Return the [X, Y] coordinate for the center point of the cell that contains the specified text.  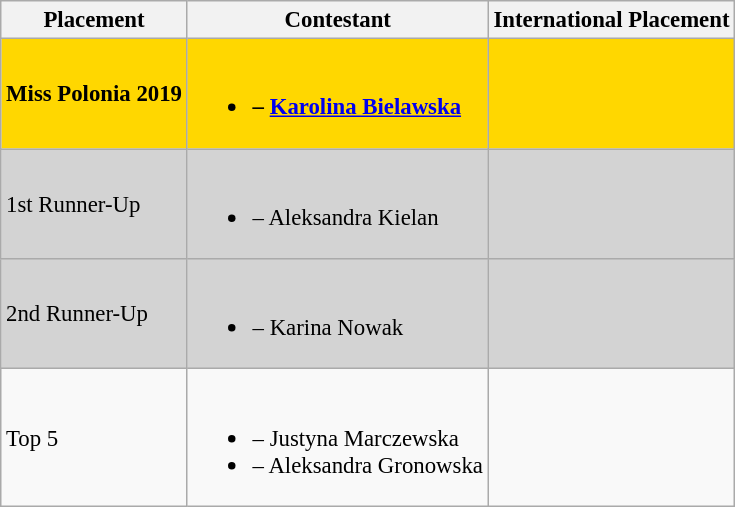
2nd Runner-Up [94, 314]
– Karolina Bielawska [338, 94]
Top 5 [94, 438]
– Justyna Marczewska – Aleksandra Gronowska [338, 438]
– Karina Nowak [338, 314]
Placement [94, 20]
1st Runner-Up [94, 204]
Contestant [338, 20]
International Placement [612, 20]
– Aleksandra Kielan [338, 204]
Miss Polonia 2019 [94, 94]
